Provide the (X, Y) coordinate of the cell's center where the given text is located.  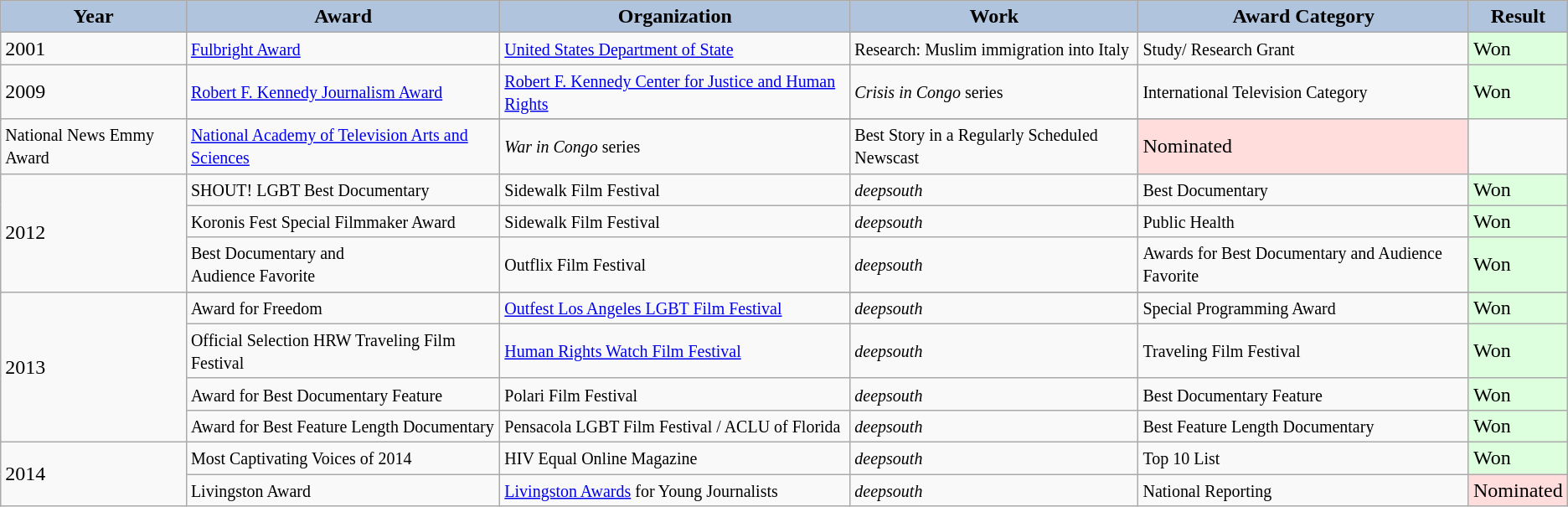
National Academy of Television Arts and Sciences (343, 146)
Best Documentary andAudience Favorite (343, 265)
Award for Best Documentary Feature (343, 394)
War in Congo series (675, 146)
Robert F. Kennedy Center for Justice and Human Rights (675, 92)
Most Captivating Voices of 2014 (343, 458)
Year (94, 17)
Result (1518, 17)
Public Health (1303, 221)
Study/ Research Grant (1303, 49)
Human Rights Watch Film Festival (675, 350)
Research: Muslim immigration into Italy (994, 49)
Livingston Award (343, 490)
Fulbright Award (343, 49)
National Reporting (1303, 490)
Robert F. Kennedy Journalism Award (343, 92)
2009 (94, 92)
National News Emmy Award (94, 146)
HIV Equal Online Magazine (675, 458)
Award for Freedom (343, 308)
Traveling Film Festival (1303, 350)
Award (343, 17)
Best Story in a Regularly Scheduled Newscast (994, 146)
2012 (94, 233)
Pensacola LGBT Film Festival / ACLU of Florida (675, 426)
Awards for Best Documentary and Audience Favorite (1303, 265)
Best Documentary (1303, 189)
Award for Best Feature Length Documentary (343, 426)
Award Category (1303, 17)
2013 (94, 367)
Best Feature Length Documentary (1303, 426)
Polari Film Festival (675, 394)
Official Selection HRW Traveling Film Festival (343, 350)
International Television Category (1303, 92)
United States Department of State (675, 49)
SHOUT! LGBT Best Documentary (343, 189)
Livingston Awards for Young Journalists (675, 490)
Outflix Film Festival (675, 265)
Organization (675, 17)
Koronis Fest Special Filmmaker Award (343, 221)
Work (994, 17)
2014 (94, 473)
Crisis in Congo series (994, 92)
Outfest Los Angeles LGBT Film Festival (675, 308)
Top 10 List (1303, 458)
Special Programming Award (1303, 308)
2001 (94, 49)
Best Documentary Feature (1303, 394)
